Scan for the cell matching the given text and deliver its (x, y) coordinate at center. 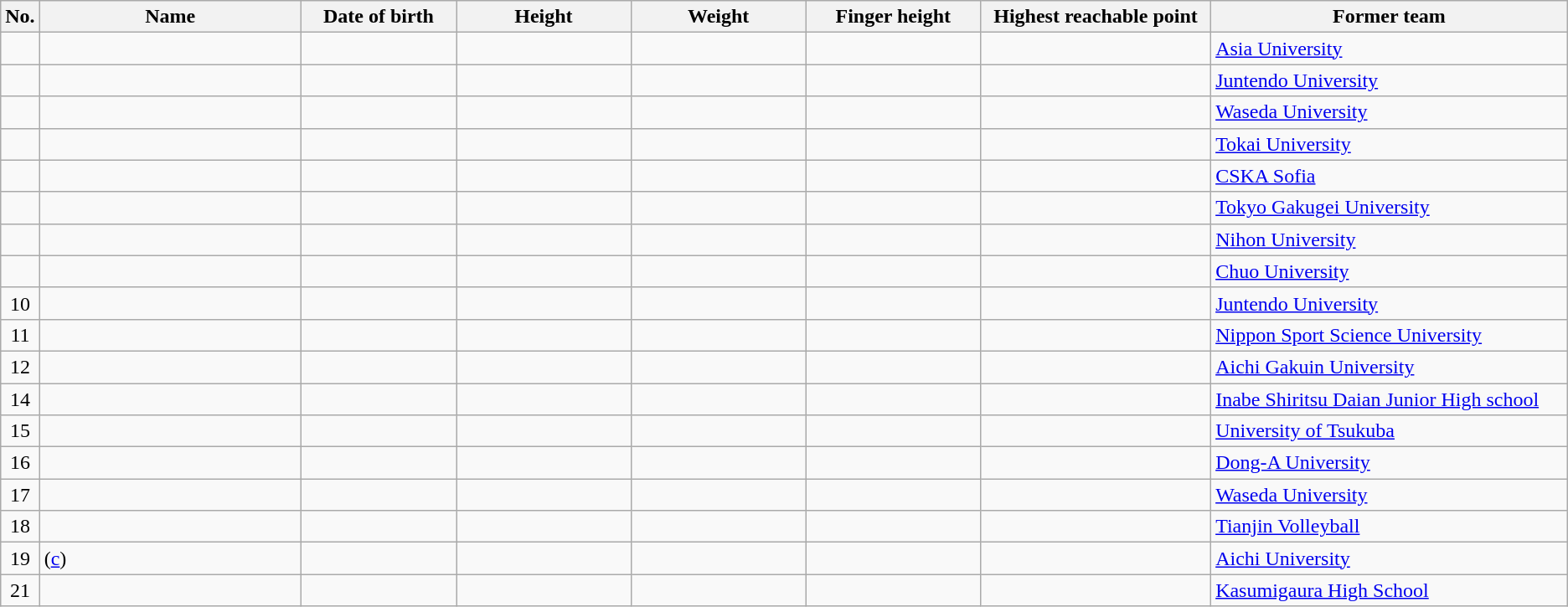
Finger height (893, 17)
Former team (1390, 17)
11 (20, 335)
Tokai University (1390, 144)
17 (20, 495)
Height (544, 17)
Highest reachable point (1096, 17)
19 (20, 558)
16 (20, 463)
Name (170, 17)
Aichi University (1390, 558)
15 (20, 431)
No. (20, 17)
Inabe Shiritsu Daian Junior High school (1390, 399)
Kasumigaura High School (1390, 590)
12 (20, 367)
Tianjin Volleyball (1390, 527)
21 (20, 590)
10 (20, 303)
Date of birth (379, 17)
Aichi Gakuin University (1390, 367)
Chuo University (1390, 271)
14 (20, 399)
Nihon University (1390, 239)
Dong-A University (1390, 463)
Tokyo Gakugei University (1390, 208)
CSKA Sofia (1390, 176)
Nippon Sport Science University (1390, 335)
Weight (719, 17)
18 (20, 527)
University of Tsukuba (1390, 431)
(c) (170, 558)
Asia University (1390, 49)
